Determine the [x, y] coordinate at the center of the cell enclosing the given text.  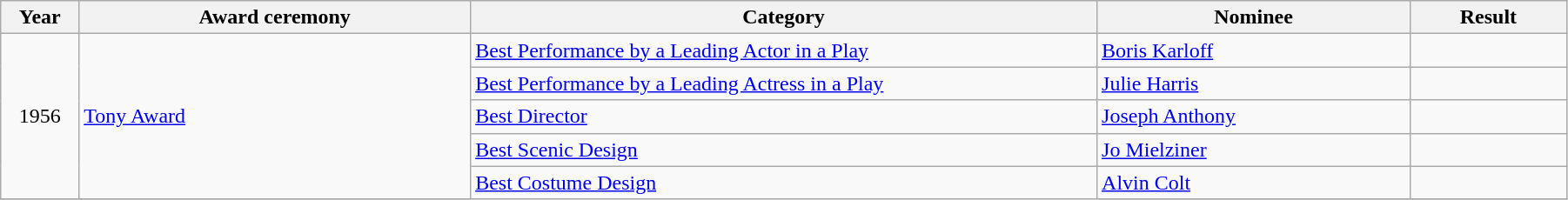
Best Costume Design [784, 183]
Award ceremony [275, 17]
Best Performance by a Leading Actor in a Play [784, 50]
Tony Award [275, 117]
Boris Karloff [1254, 50]
Alvin Colt [1254, 183]
Nominee [1254, 17]
Best Director [784, 117]
1956 [40, 117]
Result [1488, 17]
Joseph Anthony [1254, 117]
Best Scenic Design [784, 150]
Jo Mielziner [1254, 150]
Julie Harris [1254, 83]
Year [40, 17]
Best Performance by a Leading Actress in a Play [784, 83]
Category [784, 17]
